Locate the cell with the specified text and output its [X, Y] center coordinate. 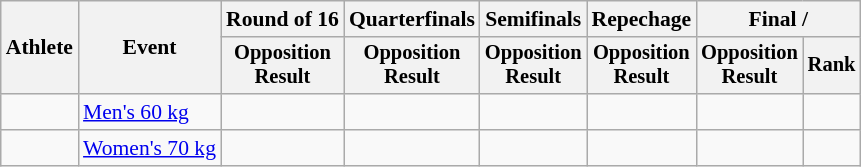
Men's 60 kg [150, 112]
Quarterfinals [412, 19]
Repechage [642, 19]
Semifinals [534, 19]
Rank [832, 66]
Athlete [40, 48]
Round of 16 [282, 19]
Women's 70 kg [150, 148]
Event [150, 48]
Final / [778, 19]
